From the cell containing the given text, extract its center point as [X, Y] coordinate. 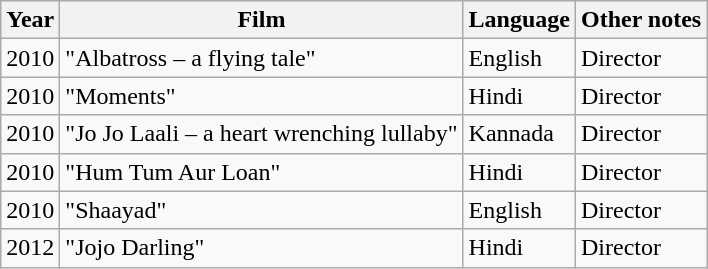
Other notes [640, 20]
"Jojo Darling" [262, 248]
Year [30, 20]
Language [519, 20]
Film [262, 20]
"Shaayad" [262, 210]
"Moments" [262, 96]
Kannada [519, 134]
"Jo Jo Laali – a heart wrenching lullaby" [262, 134]
2012 [30, 248]
"Hum Tum Aur Loan" [262, 172]
"Albatross – a flying tale" [262, 58]
